Capture the cell that displays the provided text and extract its (x, y) central coordinate. 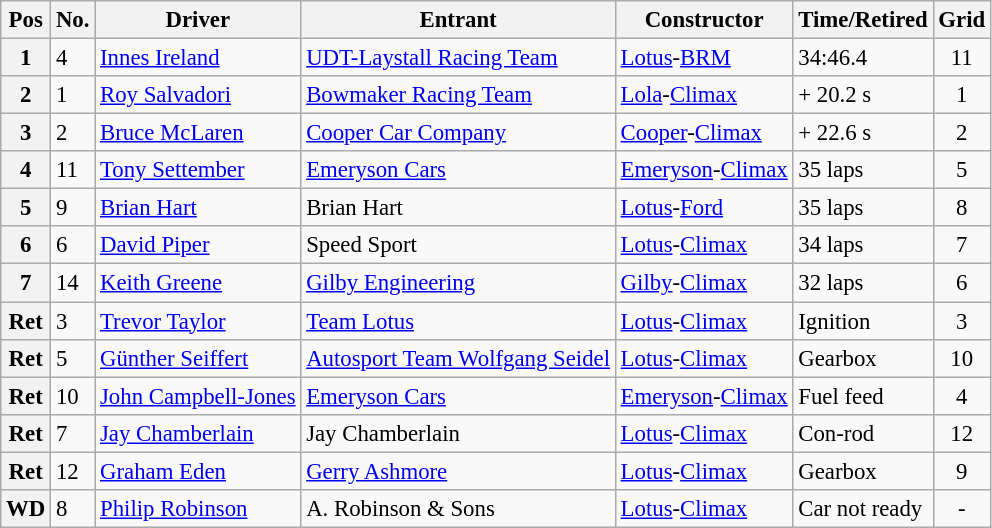
Time/Retired (863, 20)
Lotus-BRM (704, 58)
Autosport Team Wolfgang Seidel (458, 358)
+ 22.6 s (863, 133)
Grid (962, 20)
14 (73, 283)
Driver (198, 20)
John Campbell-Jones (198, 396)
Pos (26, 20)
Keith Greene (198, 283)
WD (26, 509)
Fuel feed (863, 396)
34 laps (863, 245)
Ignition (863, 321)
Constructor (704, 20)
Lola-Climax (704, 95)
Bowmaker Racing Team (458, 95)
Philip Robinson (198, 509)
Lotus-Ford (704, 208)
Cooper-Climax (704, 133)
Tony Settember (198, 170)
Bruce McLaren (198, 133)
Cooper Car Company (458, 133)
Con-rod (863, 433)
32 laps (863, 283)
David Piper (198, 245)
Gilby Engineering (458, 283)
- (962, 509)
No. (73, 20)
+ 20.2 s (863, 95)
Roy Salvadori (198, 95)
A. Robinson & Sons (458, 509)
Trevor Taylor (198, 321)
Car not ready (863, 509)
34:46.4 (863, 58)
Speed Sport (458, 245)
Gerry Ashmore (458, 471)
Gilby-Climax (704, 283)
Innes Ireland (198, 58)
Günther Seiffert (198, 358)
Graham Eden (198, 471)
UDT-Laystall Racing Team (458, 58)
Entrant (458, 20)
Team Lotus (458, 321)
